Identify which cell holds the provided text, then report its [x, y] central coordinate. 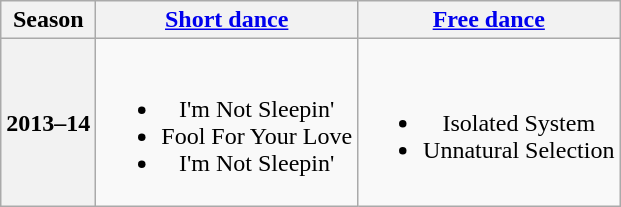
I'm Not Sleepin' Fool For Your Love I'm Not Sleepin' [227, 122]
Season [48, 20]
Free dance [489, 20]
Isolated System Unnatural Selection [489, 122]
Short dance [227, 20]
2013–14 [48, 122]
